Find where the given text appears and provide that cell's center as [X, Y] coordinate. 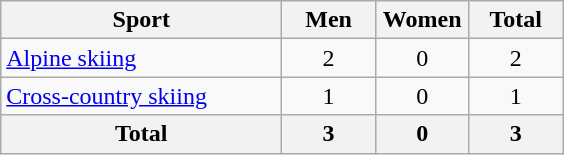
Men [329, 20]
Sport [142, 20]
Cross-country skiing [142, 96]
Alpine skiing [142, 58]
Women [422, 20]
